Output the (X, Y) coordinate of the center of the cell containing the given text.  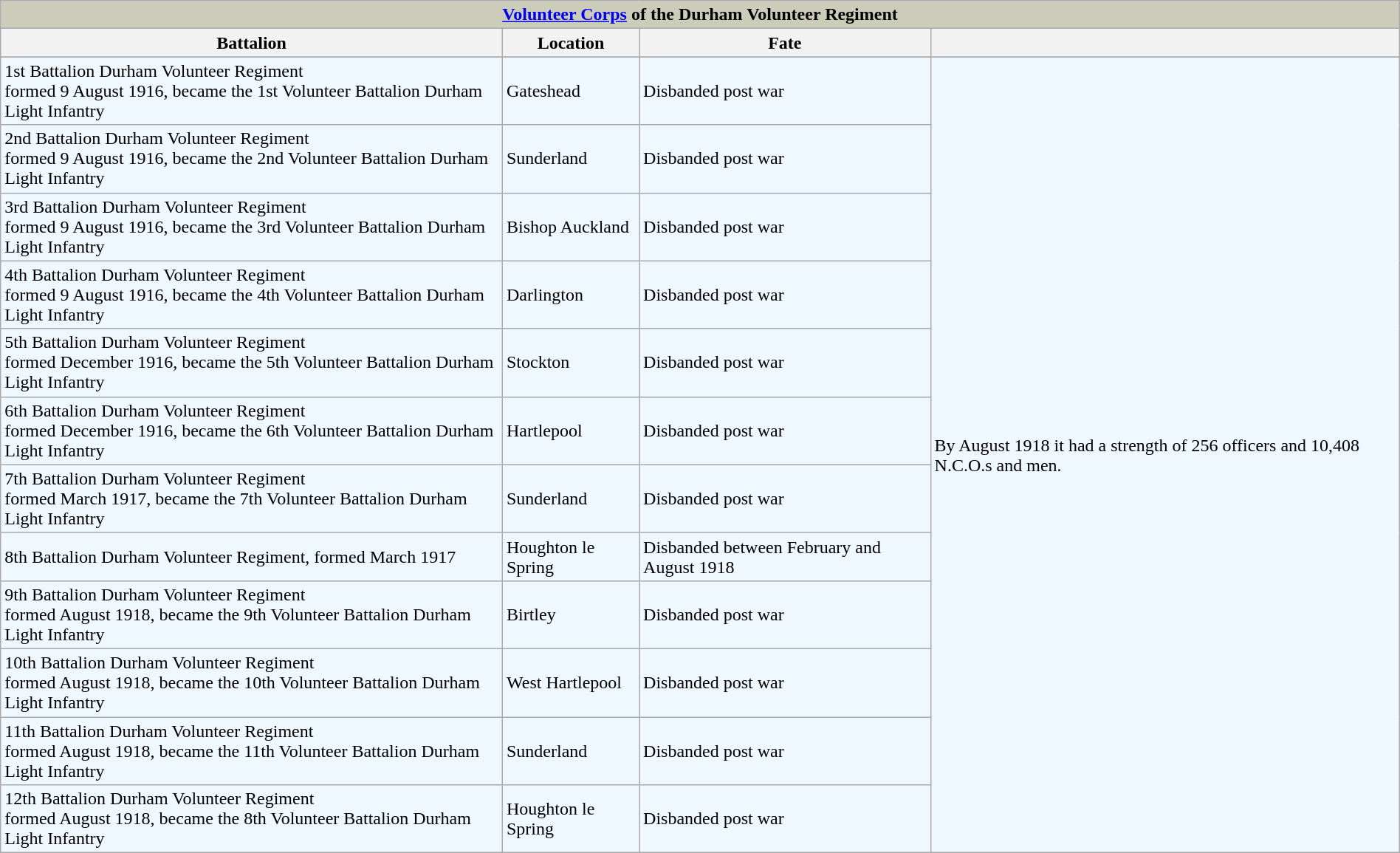
By August 1918 it had a strength of 256 officers and 10,408 N.C.O.s and men. (1165, 455)
Hartlepool (570, 431)
Location (570, 43)
9th Battalion Durham Volunteer Regiment formed August 1918, became the 9th Volunteer Battalion Durham Light Infantry (252, 614)
3rd Battalion Durham Volunteer Regiment formed 9 August 1916, became the 3rd Volunteer Battalion Durham Light Infantry (252, 227)
12th Battalion Durham Volunteer Regiment formed August 1918, became the 8th Volunteer Battalion Durham Light Infantry (252, 819)
Fate (785, 43)
Darlington (570, 295)
Volunteer Corps of the Durham Volunteer Regiment (700, 15)
2nd Battalion Durham Volunteer Regiment formed 9 August 1916, became the 2nd Volunteer Battalion Durham Light Infantry (252, 159)
Stockton (570, 363)
Gateshead (570, 91)
7th Battalion Durham Volunteer Regiment formed March 1917, became the 7th Volunteer Battalion Durham Light Infantry (252, 499)
West Hartlepool (570, 682)
Bishop Auckland (570, 227)
10th Battalion Durham Volunteer Regiment formed August 1918, became the 10th Volunteer Battalion Durham Light Infantry (252, 682)
Disbanded between February and August 1918 (785, 557)
Battalion (252, 43)
5th Battalion Durham Volunteer Regiment formed December 1916, became the 5th Volunteer Battalion Durham Light Infantry (252, 363)
4th Battalion Durham Volunteer Regiment formed 9 August 1916, became the 4th Volunteer Battalion Durham Light Infantry (252, 295)
8th Battalion Durham Volunteer Regiment, formed March 1917 (252, 557)
1st Battalion Durham Volunteer Regiment formed 9 August 1916, became the 1st Volunteer Battalion Durham Light Infantry (252, 91)
11th Battalion Durham Volunteer Regiment formed August 1918, became the 11th Volunteer Battalion Durham Light Infantry (252, 750)
6th Battalion Durham Volunteer Regiment formed December 1916, became the 6th Volunteer Battalion Durham Light Infantry (252, 431)
Birtley (570, 614)
